Detect which cell encompasses the target text, then output its [x, y] center coordinate. 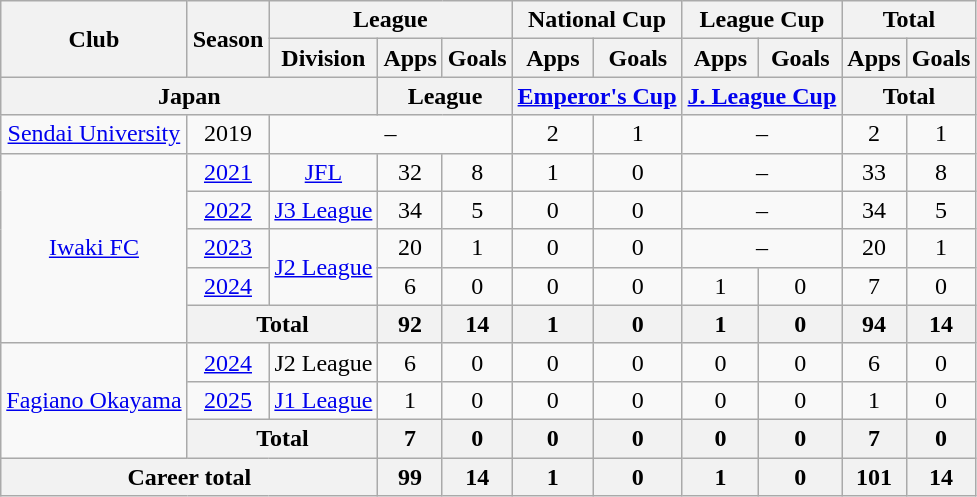
2025 [228, 400]
Japan [190, 96]
League Cup [762, 20]
J1 League [324, 400]
99 [410, 477]
Emperor's Cup [597, 96]
Career total [190, 477]
Sendai University [94, 134]
Iwaki FC [94, 248]
National Cup [597, 20]
J. League Cup [762, 96]
Club [94, 39]
Fagiano Okayama [94, 400]
2019 [228, 134]
32 [410, 172]
2021 [228, 172]
J3 League [324, 210]
92 [410, 324]
2022 [228, 210]
2023 [228, 248]
33 [874, 172]
94 [874, 324]
Division [324, 58]
101 [874, 477]
Season [228, 39]
JFL [324, 172]
